Find where the given text appears and provide that cell's center as (X, Y) coordinate. 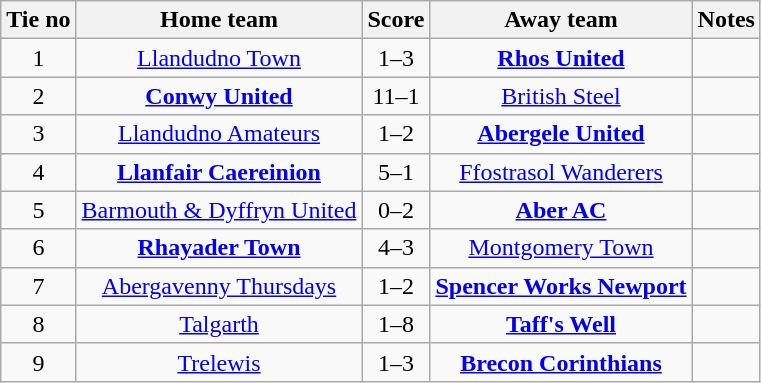
Barmouth & Dyffryn United (219, 210)
Llandudno Amateurs (219, 134)
British Steel (561, 96)
Talgarth (219, 324)
Spencer Works Newport (561, 286)
Llanfair Caereinion (219, 172)
Conwy United (219, 96)
Llandudno Town (219, 58)
9 (38, 362)
4 (38, 172)
1–8 (396, 324)
5 (38, 210)
3 (38, 134)
Rhayader Town (219, 248)
Trelewis (219, 362)
Away team (561, 20)
7 (38, 286)
Notes (726, 20)
Brecon Corinthians (561, 362)
1 (38, 58)
Ffostrasol Wanderers (561, 172)
Aber AC (561, 210)
6 (38, 248)
0–2 (396, 210)
Rhos United (561, 58)
4–3 (396, 248)
Tie no (38, 20)
Taff's Well (561, 324)
Home team (219, 20)
8 (38, 324)
5–1 (396, 172)
Abergele United (561, 134)
11–1 (396, 96)
Score (396, 20)
2 (38, 96)
Montgomery Town (561, 248)
Abergavenny Thursdays (219, 286)
